Provide the [X, Y] coordinate of the cell's center where the given text is located.  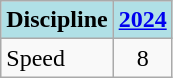
Discipline [57, 20]
8 [142, 58]
2024 [142, 20]
Speed [57, 58]
